For the text-containing cell, return its midpoint in (x, y) coordinate format. 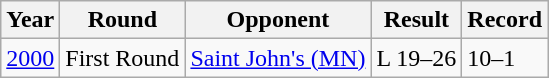
Saint John's (MN) (278, 58)
Round (122, 20)
Result (416, 20)
Record (505, 20)
L 19–26 (416, 58)
10–1 (505, 58)
Year (30, 20)
Opponent (278, 20)
First Round (122, 58)
2000 (30, 58)
